Determine the (x, y) coordinate at the center of the cell enclosing the given text.  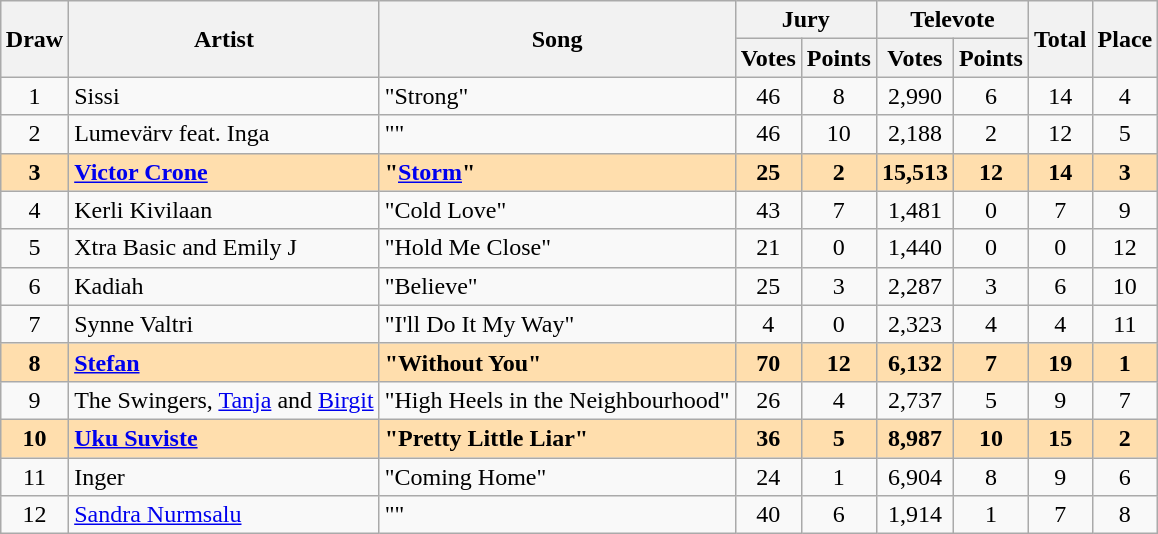
Uku Suviste (224, 438)
Total (1060, 39)
2,737 (914, 400)
Sandra Nurmsalu (224, 515)
"Pretty Little Liar" (557, 438)
36 (768, 438)
1,481 (914, 210)
"Believe" (557, 286)
"Cold Love" (557, 210)
8,987 (914, 438)
2,990 (914, 96)
40 (768, 515)
Victor Crone (224, 172)
2,188 (914, 134)
2,287 (914, 286)
Jury (806, 20)
"Strong" (557, 96)
Place (1125, 39)
Xtra Basic and Emily J (224, 248)
15 (1060, 438)
21 (768, 248)
Artist (224, 39)
"I'll Do It My Way" (557, 324)
Stefan (224, 362)
"Storm" (557, 172)
15,513 (914, 172)
Inger (224, 477)
Song (557, 39)
Kadiah (224, 286)
70 (768, 362)
"High Heels in the Neighbourhood" (557, 400)
"Hold Me Close" (557, 248)
6,904 (914, 477)
2,323 (914, 324)
26 (768, 400)
1,914 (914, 515)
The Swingers, Tanja and Birgit (224, 400)
19 (1060, 362)
Sissi (224, 96)
6,132 (914, 362)
"Coming Home" (557, 477)
Synne Valtri (224, 324)
1,440 (914, 248)
Kerli Kivilaan (224, 210)
Televote (952, 20)
24 (768, 477)
Draw (34, 39)
Lumevärv feat. Inga (224, 134)
43 (768, 210)
"Without You" (557, 362)
